Find where the given text appears and provide that cell's center as (X, Y) coordinate. 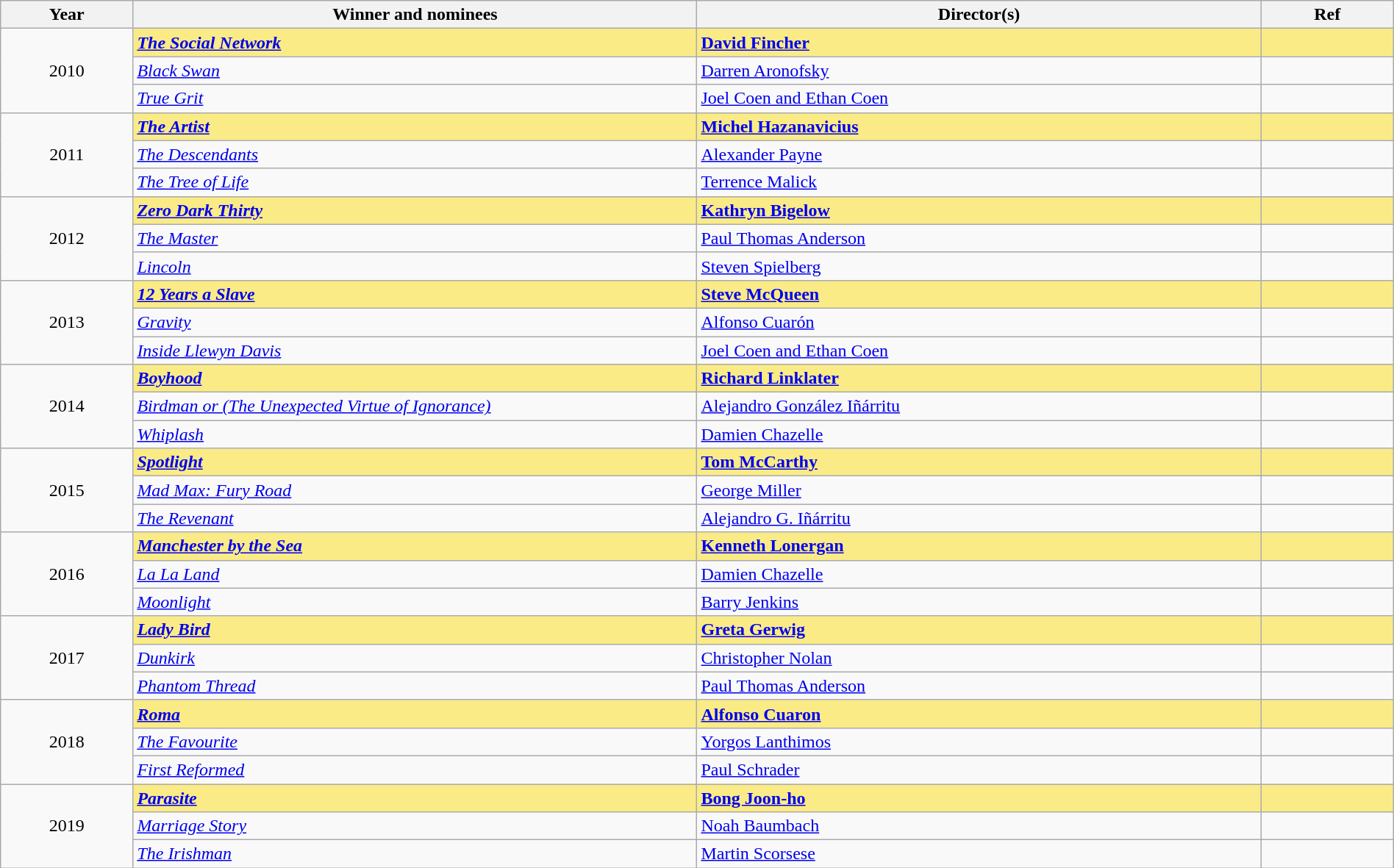
Marriage Story (415, 826)
Dunkirk (415, 658)
Michel Hazanavicius (979, 126)
2016 (67, 574)
12 Years a Slave (415, 294)
Kathryn Bigelow (979, 210)
The Descendants (415, 154)
2018 (67, 742)
Lincoln (415, 266)
Steven Spielberg (979, 266)
Whiplash (415, 434)
Kenneth Lonergan (979, 546)
Gravity (415, 322)
George Miller (979, 490)
David Fincher (979, 43)
The Tree of Life (415, 182)
Roma (415, 714)
Winner and nominees (415, 15)
Year (67, 15)
First Reformed (415, 770)
Alfonso Cuarón (979, 322)
Tom McCarthy (979, 462)
Ref (1327, 15)
Noah Baumbach (979, 826)
Inside Llewyn Davis (415, 351)
Black Swan (415, 71)
Director(s) (979, 15)
Richard Linklater (979, 379)
The Favourite (415, 742)
Moonlight (415, 602)
Phantom Thread (415, 686)
2019 (67, 825)
La La Land (415, 574)
Yorgos Lanthimos (979, 742)
The Master (415, 238)
The Irishman (415, 854)
The Artist (415, 126)
Steve McQueen (979, 294)
Lady Bird (415, 630)
2014 (67, 406)
Martin Scorsese (979, 854)
Darren Aronofsky (979, 71)
2010 (67, 71)
2013 (67, 322)
Barry Jenkins (979, 602)
Alejandro G. Iñárritu (979, 518)
Christopher Nolan (979, 658)
Mad Max: Fury Road (415, 490)
Alexander Payne (979, 154)
Terrence Malick (979, 182)
2012 (67, 238)
Manchester by the Sea (415, 546)
Alfonso Cuaron (979, 714)
Greta Gerwig (979, 630)
Alejandro González Iñárritu (979, 406)
2015 (67, 490)
Birdman or (The Unexpected Virtue of Ignorance) (415, 406)
2011 (67, 154)
True Grit (415, 98)
Parasite (415, 797)
Bong Joon-ho (979, 797)
Paul Schrader (979, 770)
The Revenant (415, 518)
Boyhood (415, 379)
Spotlight (415, 462)
Zero Dark Thirty (415, 210)
2017 (67, 658)
The Social Network (415, 43)
